For the text-containing cell, return its midpoint in (x, y) coordinate format. 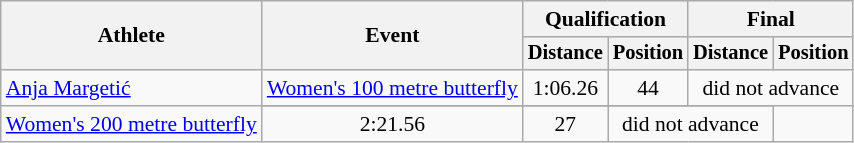
Women's 100 metre butterfly (392, 88)
2:21.56 (392, 124)
Athlete (132, 36)
Anja Margetić (132, 88)
Final (770, 19)
Event (392, 36)
44 (648, 88)
Women's 200 metre butterfly (132, 124)
27 (566, 124)
Qualification (606, 19)
1:06.26 (566, 88)
